Determine the (x, y) coordinate at the center of the cell enclosing the given text.  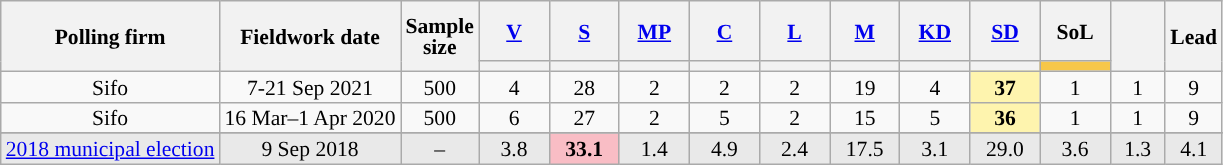
7-21 Sep 2021 (310, 86)
4.9 (724, 150)
C (724, 31)
4.1 (1194, 150)
3.6 (1075, 150)
Lead (1194, 36)
37 (1005, 86)
17.5 (865, 150)
16 Mar–1 Apr 2020 (310, 118)
19 (865, 86)
Samplesize (439, 36)
3.8 (514, 150)
Polling firm (110, 36)
1.3 (1138, 150)
KD (935, 31)
29.0 (1005, 150)
15 (865, 118)
9 Sep 2018 (310, 150)
33.1 (584, 150)
2018 municipal election (110, 150)
Fieldwork date (310, 36)
L (794, 31)
27 (584, 118)
28 (584, 86)
1.4 (654, 150)
MP (654, 31)
SoL (1075, 31)
2.4 (794, 150)
V (514, 31)
SD (1005, 31)
6 (514, 118)
S (584, 31)
M (865, 31)
3.1 (935, 150)
36 (1005, 118)
– (439, 150)
